Return the [X, Y] coordinate for the center point of the cell that contains the specified text.  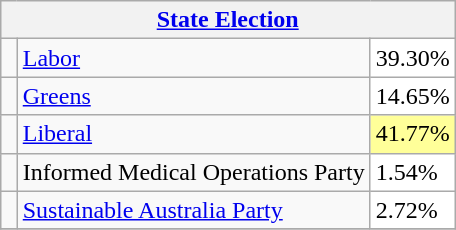
Informed Medical Operations Party [194, 172]
39.30% [412, 58]
2.72% [412, 210]
Labor [194, 58]
Greens [194, 96]
14.65% [412, 96]
Sustainable Australia Party [194, 210]
State Election [228, 20]
41.77% [412, 134]
Liberal [194, 134]
1.54% [412, 172]
